Return the (x, y) coordinate for the center point of the cell that contains the specified text.  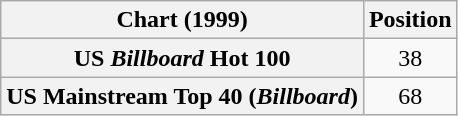
Position (410, 20)
Chart (1999) (182, 20)
68 (410, 96)
US Mainstream Top 40 (Billboard) (182, 96)
38 (410, 58)
US Billboard Hot 100 (182, 58)
